Pinpoint the cell where the given text exists, returning its [X, Y] midpoint coordinate. 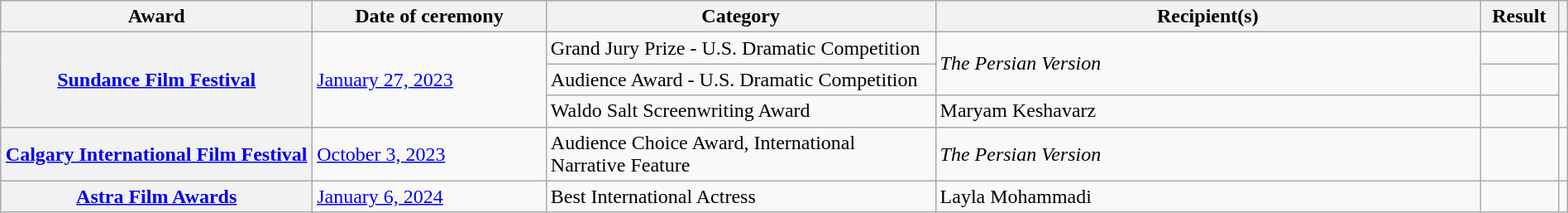
Maryam Keshavarz [1207, 111]
Layla Mohammadi [1207, 196]
January 27, 2023 [430, 80]
Best International Actress [741, 196]
Audience Award - U.S. Dramatic Competition [741, 80]
October 3, 2023 [430, 154]
Astra Film Awards [157, 196]
Grand Jury Prize - U.S. Dramatic Competition [741, 48]
Audience Choice Award, International Narrative Feature [741, 154]
Waldo Salt Screenwriting Award [741, 111]
Result [1520, 17]
Calgary International Film Festival [157, 154]
Date of ceremony [430, 17]
Category [741, 17]
January 6, 2024 [430, 196]
Recipient(s) [1207, 17]
Award [157, 17]
Sundance Film Festival [157, 80]
